Search for the cell housing the specified text and yield its [X, Y] center coordinate. 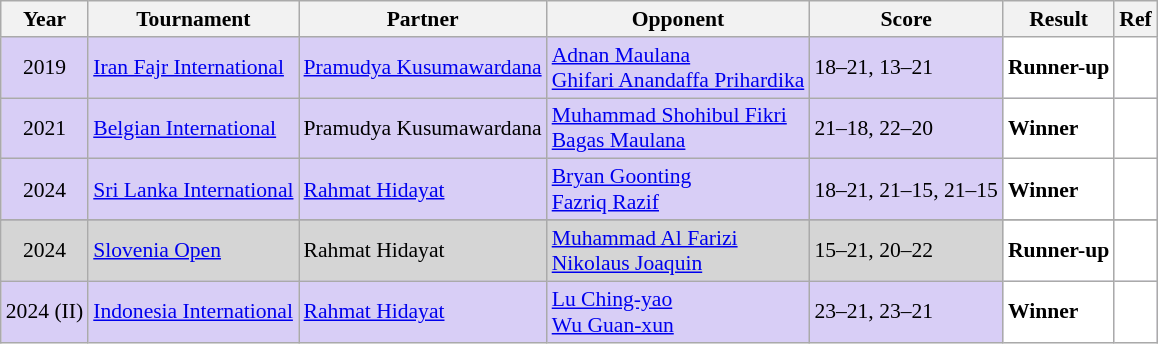
18–21, 21–15, 21–15 [906, 190]
Muhammad Al Farizi Nikolaus Joaquin [678, 250]
Muhammad Shohibul Fikri Bagas Maulana [678, 128]
Bryan Goonting Fazriq Razif [678, 190]
2019 [44, 68]
Partner [423, 19]
21–18, 22–20 [906, 128]
Result [1058, 19]
15–21, 20–22 [906, 250]
Tournament [193, 19]
Opponent [678, 19]
Lu Ching-yao Wu Guan-xun [678, 312]
2024 (II) [44, 312]
Sri Lanka International [193, 190]
Belgian International [193, 128]
Score [906, 19]
Ref [1135, 19]
23–21, 23–21 [906, 312]
2021 [44, 128]
Iran Fajr International [193, 68]
Year [44, 19]
Indonesia International [193, 312]
18–21, 13–21 [906, 68]
Slovenia Open [193, 250]
Adnan Maulana Ghifari Anandaffa Prihardika [678, 68]
